Pinpoint the cell where the given text exists, returning its [x, y] midpoint coordinate. 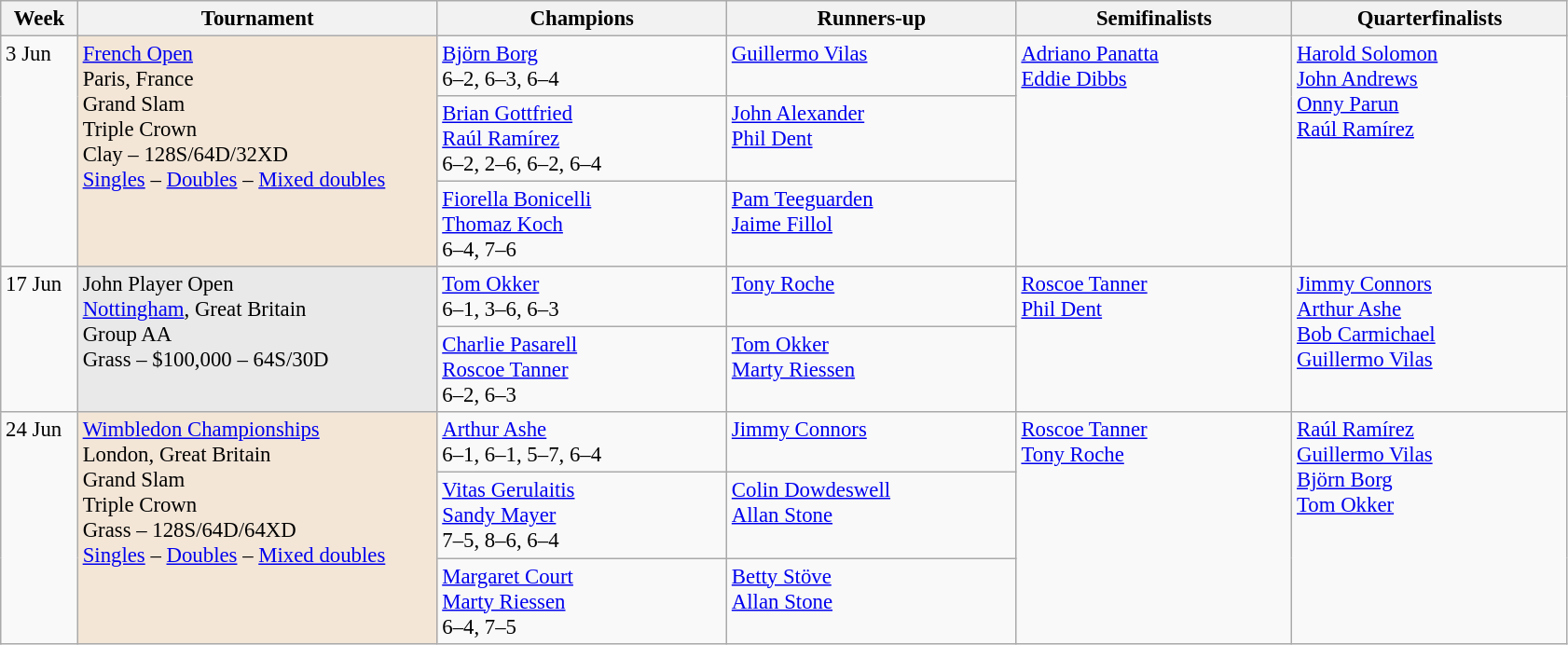
John Alexander Phil Dent [873, 139]
Roscoe Tanner Tony Roche [1154, 528]
Arthur Ashe 6–1, 6–1, 5–7, 6–4 [582, 442]
Jimmy Connors Arthur Ashe Bob Carmichael Guillermo Vilas [1430, 339]
Betty Stöve Allan Stone [873, 601]
Pam Teeguarden Jaime Fillol [873, 225]
Margaret Court Marty Riessen 6–4, 7–5 [582, 601]
Fiorella Bonicelli Thomaz Koch 6–4, 7–6 [582, 225]
Colin Dowdeswell Allan Stone [873, 515]
Raúl Ramírez Guillermo Vilas Björn Borg Tom Okker [1430, 528]
Semifinalists [1154, 19]
Runners-up [873, 19]
Adriano Panatta Eddie Dibbs [1154, 152]
Champions [582, 19]
Tournament [257, 19]
Quarterfinalists [1430, 19]
French Open Paris, France Grand Slam Triple Crown Clay – 128S/64D/32XD Singles – Doubles – Mixed doubles [257, 152]
Tom Okker Marty Riessen [873, 370]
24 Jun [39, 528]
Roscoe Tanner Phil Dent [1154, 339]
17 Jun [39, 339]
Week [39, 19]
Guillermo Vilas [873, 67]
Vitas Gerulaitis Sandy Mayer 7–5, 8–6, 6–4 [582, 515]
Björn Borg 6–2, 6–3, 6–4 [582, 67]
Charlie Pasarell Roscoe Tanner 6–2, 6–3 [582, 370]
3 Jun [39, 152]
Harold Solomon John Andrews Onny Parun Raúl Ramírez [1430, 152]
Tom Okker 6–1, 3–6, 6–3 [582, 296]
Brian Gottfried Raúl Ramírez 6–2, 2–6, 6–2, 6–4 [582, 139]
Jimmy Connors [873, 442]
Tony Roche [873, 296]
John Player Open Nottingham, Great Britain Group AA Grass – $100,000 – 64S/30D [257, 339]
Wimbledon Championships London, Great Britain Grand Slam Triple Crown Grass – 128S/64D/64XD Singles – Doubles – Mixed doubles [257, 528]
